Extract the [X, Y] coordinate from the center of the cell holding the provided text.  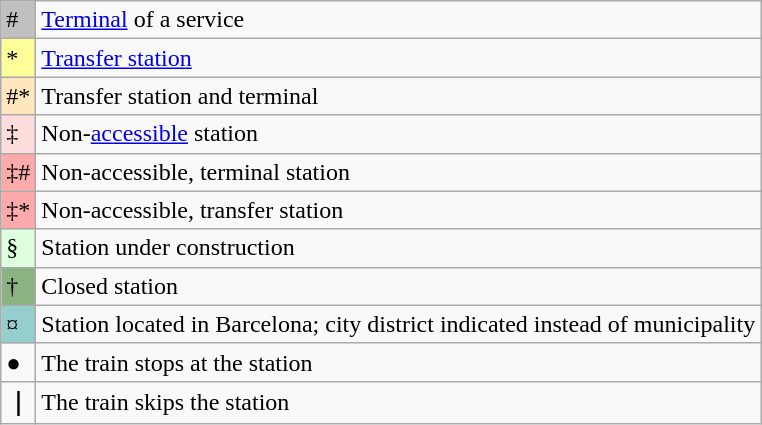
‡ [18, 134]
Station under construction [398, 248]
Non-accessible, transfer station [398, 210]
¤ [18, 324]
‡# [18, 172]
Terminal of a service [398, 20]
Non-accessible, terminal station [398, 172]
* [18, 58]
Station located in Barcelona; city district indicated instead of municipality [398, 324]
# [18, 20]
Transfer station [398, 58]
The train stops at the station [398, 362]
§ [18, 248]
｜ [18, 402]
‡* [18, 210]
● [18, 362]
Non-accessible station [398, 134]
Transfer station and terminal [398, 96]
#* [18, 96]
Closed station [398, 286]
† [18, 286]
The train skips the station [398, 402]
